For the text-containing cell, return its midpoint in [X, Y] coordinate format. 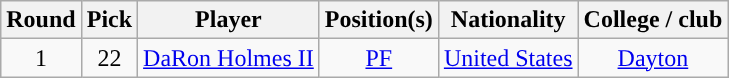
Nationality [508, 20]
Position(s) [378, 20]
United States [508, 58]
DaRon Holmes II [229, 58]
Player [229, 20]
PF [378, 58]
Round [41, 20]
1 [41, 58]
College / club [653, 20]
Pick [109, 20]
Dayton [653, 58]
22 [109, 58]
